Scan for the cell matching the given text and deliver its [x, y] coordinate at center. 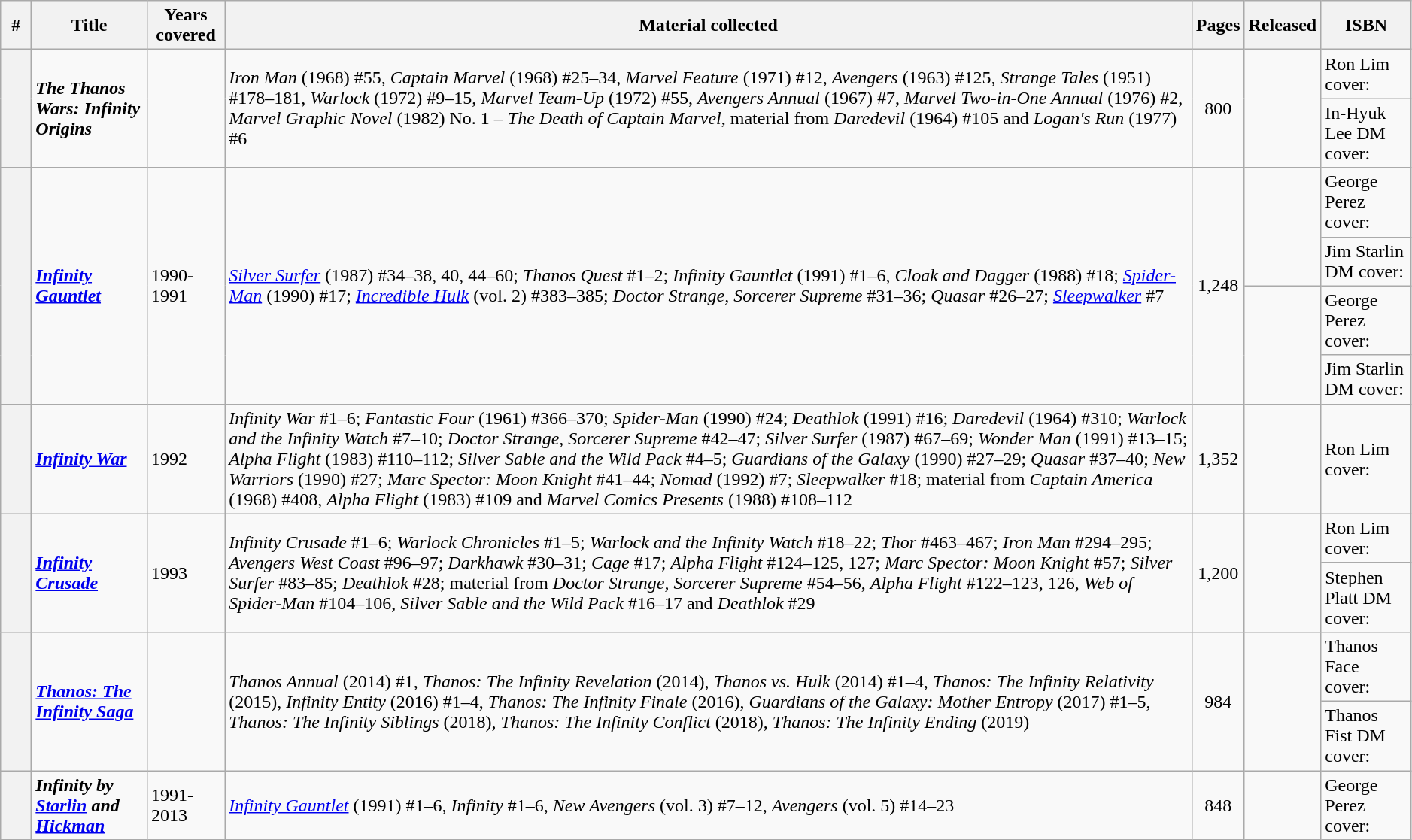
Thanos Face cover: [1366, 666]
1990-1991 [185, 286]
Infinity War [90, 459]
Material collected [709, 26]
1993 [185, 573]
Title [90, 26]
1,248 [1218, 286]
Stephen Platt DM cover: [1366, 597]
1,352 [1218, 459]
1992 [185, 459]
Thanos: The Infinity Saga [90, 701]
Infinity Gauntlet [90, 286]
In-Hyuk Lee DM cover: [1366, 133]
1991-2013 [185, 805]
Infinity by Starlin and Hickman [90, 805]
Pages [1218, 26]
Infinity Crusade [90, 573]
The Thanos Wars: Infinity Origins [90, 108]
# [17, 26]
Years covered [185, 26]
984 [1218, 701]
848 [1218, 805]
Thanos Fist DM cover: [1366, 735]
1,200 [1218, 573]
800 [1218, 108]
Infinity Gauntlet (1991) #1–6, Infinity #1–6, New Avengers (vol. 3) #7–12, Avengers (vol. 5) #14–23 [709, 805]
ISBN [1366, 26]
Released [1283, 26]
